Detect which cell encompasses the target text, then output its (X, Y) center coordinate. 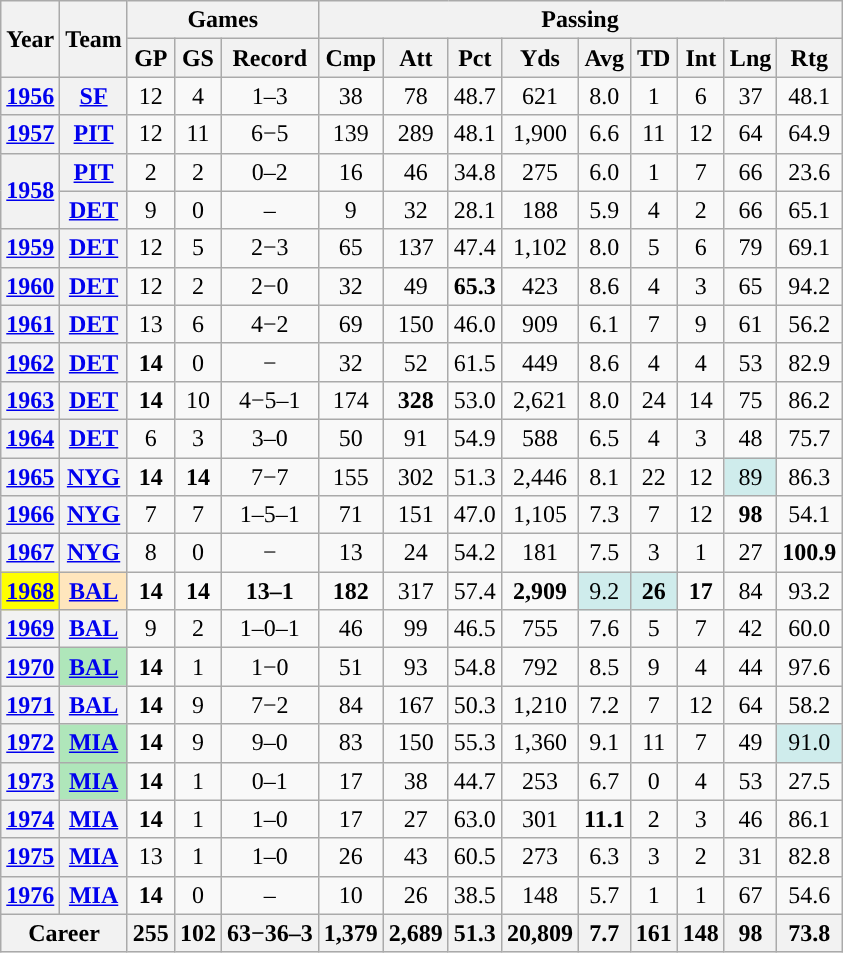
43 (416, 857)
61.5 (474, 362)
TD (654, 58)
6.1 (604, 324)
27.5 (810, 781)
Year (30, 39)
1,900 (540, 134)
46.5 (474, 629)
34.8 (474, 172)
22 (654, 477)
1,210 (540, 705)
6.3 (604, 857)
1,360 (540, 743)
Lng (750, 58)
2,446 (540, 477)
1967 (30, 553)
Int (700, 58)
909 (540, 324)
2,909 (540, 591)
273 (540, 857)
11.1 (604, 819)
302 (416, 477)
91 (416, 438)
73.8 (810, 933)
58.2 (810, 705)
48.7 (474, 96)
71 (350, 515)
1965 (30, 477)
38.5 (474, 895)
100.9 (810, 553)
37 (750, 96)
52 (416, 362)
1968 (30, 591)
54.9 (474, 438)
5.9 (604, 210)
Rtg (810, 58)
8 (150, 553)
93.2 (810, 591)
93 (416, 667)
78 (416, 96)
9.2 (604, 591)
97.6 (810, 667)
253 (540, 781)
1963 (30, 400)
5.7 (604, 895)
137 (416, 248)
50.3 (474, 705)
75 (750, 400)
1976 (30, 895)
423 (540, 286)
54.6 (810, 895)
9.1 (604, 743)
275 (540, 172)
1971 (30, 705)
47.4 (474, 248)
1966 (30, 515)
1−0 (270, 667)
89 (750, 477)
60.5 (474, 857)
65.3 (474, 286)
1970 (30, 667)
1956 (30, 96)
13–1 (270, 591)
Team (94, 39)
1958 (30, 191)
755 (540, 629)
167 (416, 705)
328 (416, 400)
65.1 (810, 210)
102 (198, 933)
301 (540, 819)
8.1 (604, 477)
57.4 (474, 591)
4−2 (270, 324)
1973 (30, 781)
69.1 (810, 248)
1969 (30, 629)
53.0 (474, 400)
63.0 (474, 819)
2,689 (416, 933)
6.7 (604, 781)
51 (350, 667)
56.2 (810, 324)
7.5 (604, 553)
1,105 (540, 515)
4−5–1 (270, 400)
7.2 (604, 705)
55.3 (474, 743)
86.1 (810, 819)
139 (350, 134)
182 (350, 591)
188 (540, 210)
7.6 (604, 629)
54.8 (474, 667)
63−36–3 (270, 933)
Att (416, 58)
0–2 (270, 172)
1961 (30, 324)
Games (222, 20)
64.9 (810, 134)
99 (416, 629)
155 (350, 477)
2,621 (540, 400)
1,102 (540, 248)
83 (350, 743)
82.9 (810, 362)
7.7 (604, 933)
28.1 (474, 210)
Pct (474, 58)
1960 (30, 286)
91.0 (810, 743)
Avg (604, 58)
9–0 (270, 743)
86.3 (810, 477)
0–1 (270, 781)
317 (416, 591)
792 (540, 667)
Passing (580, 20)
174 (350, 400)
8.5 (604, 667)
1–3 (270, 96)
48 (750, 438)
2−3 (270, 248)
449 (540, 362)
6.0 (604, 172)
7.3 (604, 515)
46.0 (474, 324)
44.7 (474, 781)
60.0 (810, 629)
1974 (30, 819)
54.2 (474, 553)
SF (94, 96)
3–0 (270, 438)
588 (540, 438)
79 (750, 248)
1957 (30, 134)
1964 (30, 438)
75.7 (810, 438)
GS (198, 58)
82.8 (810, 857)
31 (750, 857)
86.2 (810, 400)
161 (654, 933)
1972 (30, 743)
42 (750, 629)
6.6 (604, 134)
1975 (30, 857)
1,379 (350, 933)
Record (270, 58)
151 (416, 515)
1–5–1 (270, 515)
Yds (540, 58)
1–0–1 (270, 629)
23.6 (810, 172)
61 (750, 324)
69 (350, 324)
16 (350, 172)
54.1 (810, 515)
94.2 (810, 286)
6−5 (270, 134)
20,809 (540, 933)
67 (750, 895)
2−0 (270, 286)
47.0 (474, 515)
255 (150, 933)
289 (416, 134)
1962 (30, 362)
Cmp (350, 58)
44 (750, 667)
6.5 (604, 438)
50 (350, 438)
GP (150, 58)
Career (64, 933)
7−2 (270, 705)
181 (540, 553)
1959 (30, 248)
7−7 (270, 477)
621 (540, 96)
